Output the [x, y] coordinate of the center of the cell containing the given text.  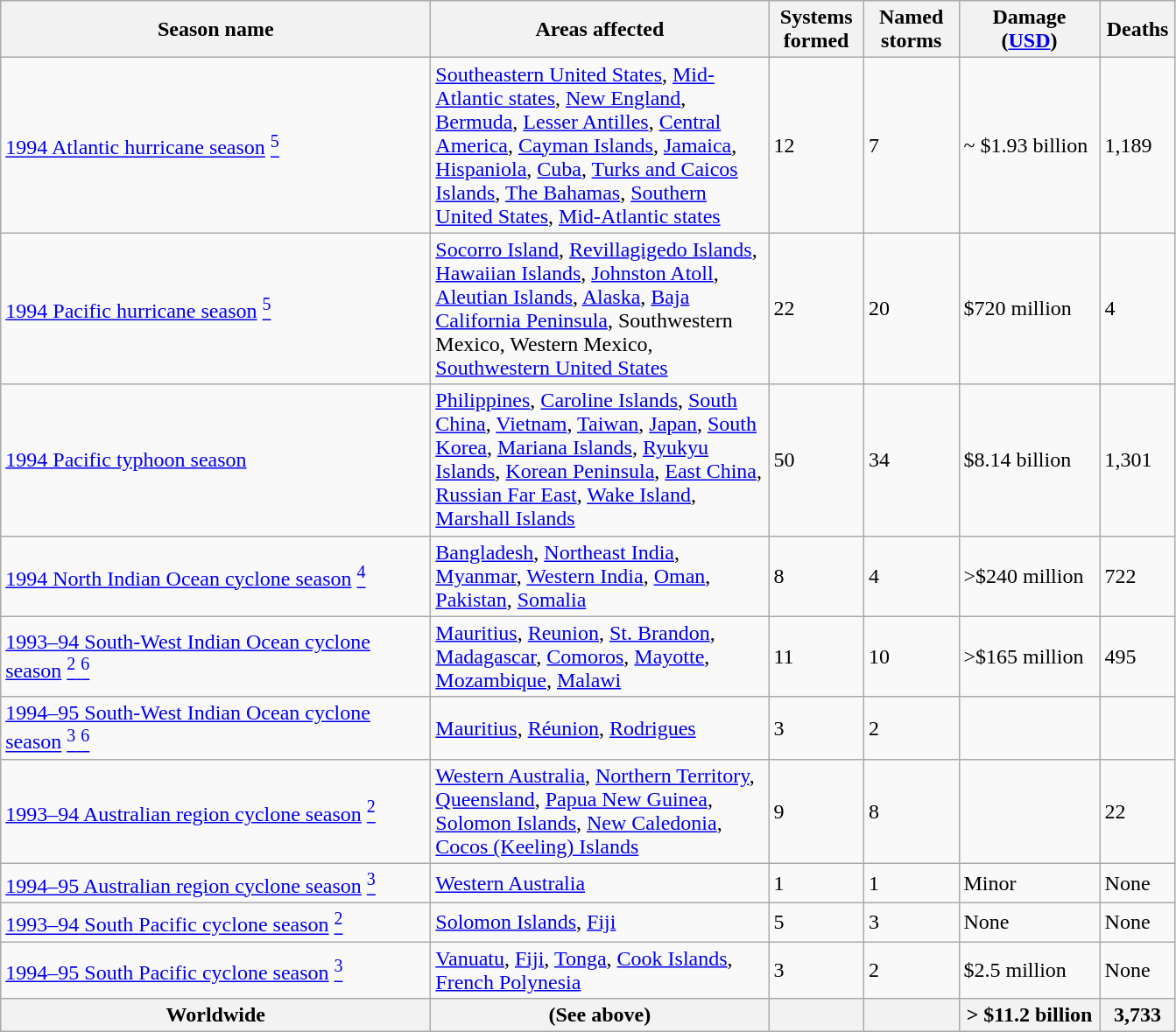
Western Australia, Northern Territory, Queensland, Papua New Guinea, Solomon Islands, New Caledonia, Cocos (Keeling) Islands [600, 812]
Vanuatu, Fiji, Tonga, Cook Islands, French Polynesia [600, 970]
>$240 million [1030, 576]
Bangladesh, Northeast India, Myanmar, Western India, Oman, Pakistan, Somalia [600, 576]
1993–94 Australian region cyclone season 2 [215, 812]
~ $1.93 billion [1030, 145]
>$165 million [1030, 656]
12 [816, 145]
7 [911, 145]
1994–95 South Pacific cyclone season 3 [215, 970]
$720 million [1030, 308]
Systems formed [816, 30]
9 [816, 812]
Season name [215, 30]
Deaths [1137, 30]
Worldwide [215, 1015]
Named storms [911, 30]
(See above) [600, 1015]
34 [911, 460]
Mauritius, Reunion, St. Brandon, Madagascar, Comoros, Mayotte, Mozambique, Malawi [600, 656]
11 [816, 656]
1994 North Indian Ocean cyclone season 4 [215, 576]
10 [911, 656]
495 [1137, 656]
20 [911, 308]
1994–95 South-West Indian Ocean cyclone season 3 6 [215, 728]
$8.14 billion [1030, 460]
Mauritius, Réunion, Rodrigues [600, 728]
Damage (USD) [1030, 30]
1993–94 South-West Indian Ocean cyclone season 2 6 [215, 656]
1994 Pacific hurricane season 5 [215, 308]
1,301 [1137, 460]
> $11.2 billion [1030, 1015]
1,189 [1137, 145]
50 [816, 460]
Minor [1030, 884]
1994 Atlantic hurricane season 5 [215, 145]
Areas affected [600, 30]
5 [816, 923]
$2.5 million [1030, 970]
1993–94 South Pacific cyclone season 2 [215, 923]
Solomon Islands, Fiji [600, 923]
1994–95 Australian region cyclone season 3 [215, 884]
3,733 [1137, 1015]
Western Australia [600, 884]
1994 Pacific typhoon season [215, 460]
722 [1137, 576]
